Identify which cell holds the provided text, then report its (x, y) central coordinate. 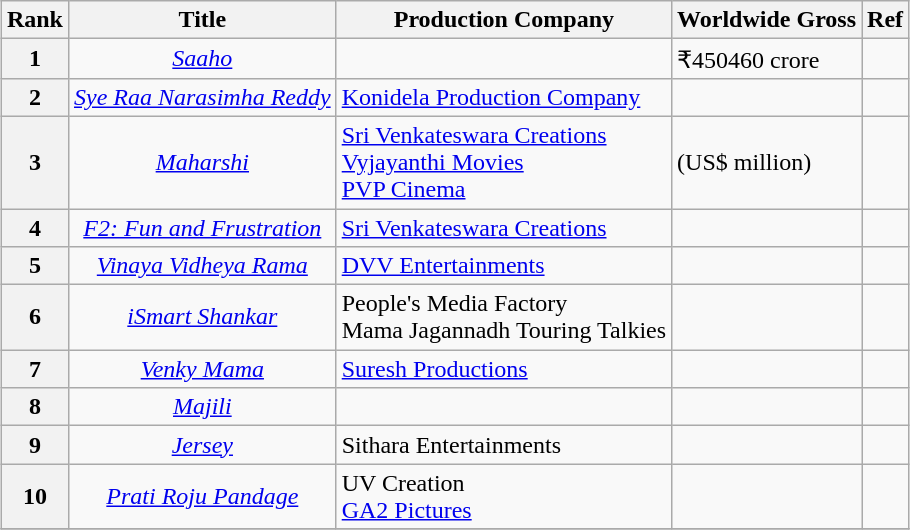
6 (34, 318)
3 (34, 162)
Sithara Entertainments (504, 445)
4 (34, 227)
DVV Entertainments (504, 266)
Title (202, 20)
Saaho (202, 59)
Vinaya Vidheya Rama (202, 266)
8 (34, 407)
F2: Fun and Frustration (202, 227)
Rank (34, 20)
Jersey (202, 445)
Konidela Production Company (504, 97)
Sri Venkateswara CreationsVyjayanthi MoviesPVP Cinema (504, 162)
10 (34, 496)
5 (34, 266)
2 (34, 97)
₹450460 crore (767, 59)
Venky Mama (202, 369)
Suresh Productions (504, 369)
1 (34, 59)
Sri Venkateswara Creations (504, 227)
Ref (886, 20)
9 (34, 445)
People's Media FactoryMama Jagannadh Touring Talkies (504, 318)
(US$ million) (767, 162)
Prati Roju Pandage (202, 496)
Sye Raa Narasimha Reddy (202, 97)
Majili (202, 407)
Maharshi (202, 162)
iSmart Shankar (202, 318)
UV CreationGA2 Pictures (504, 496)
7 (34, 369)
Worldwide Gross (767, 20)
Production Company (504, 20)
